Return (x, y) of the center of cell containing provided text 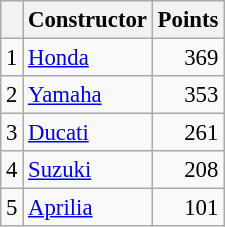
369 (188, 58)
Ducati (88, 133)
2 (12, 95)
Yamaha (88, 95)
353 (188, 95)
1 (12, 58)
Aprilia (88, 208)
261 (188, 133)
Constructor (88, 20)
5 (12, 208)
Points (188, 20)
4 (12, 170)
101 (188, 208)
Honda (88, 58)
3 (12, 133)
Suzuki (88, 170)
208 (188, 170)
